Capture the cell that displays the provided text and extract its [x, y] central coordinate. 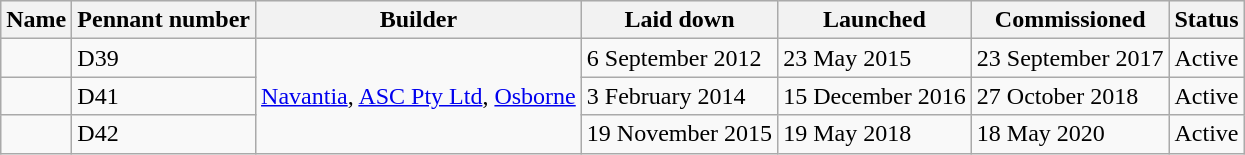
D39 [164, 58]
Launched [875, 20]
3 February 2014 [679, 96]
Laid down [679, 20]
Commissioned [1070, 20]
D42 [164, 134]
23 May 2015 [875, 58]
D41 [164, 96]
23 September 2017 [1070, 58]
15 December 2016 [875, 96]
18 May 2020 [1070, 134]
Status [1206, 20]
27 October 2018 [1070, 96]
19 November 2015 [679, 134]
Builder [419, 20]
19 May 2018 [875, 134]
Pennant number [164, 20]
6 September 2012 [679, 58]
Name [36, 20]
Navantia, ASC Pty Ltd, Osborne [419, 96]
